Locate the cell with the specified text and output its (x, y) center coordinate. 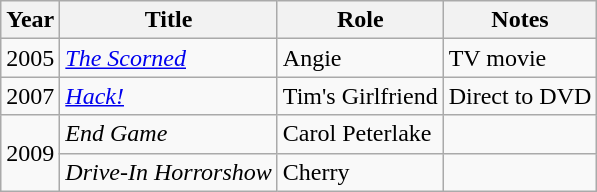
2005 (30, 58)
Role (360, 20)
2007 (30, 96)
The Scorned (169, 58)
Drive-In Horrorshow (169, 172)
Notes (520, 20)
TV movie (520, 58)
Year (30, 20)
Cherry (360, 172)
Direct to DVD (520, 96)
Title (169, 20)
Angie (360, 58)
End Game (169, 134)
Tim's Girlfriend (360, 96)
Carol Peterlake (360, 134)
2009 (30, 153)
Hack! (169, 96)
